Locate the cell with the specified text and output its (X, Y) center coordinate. 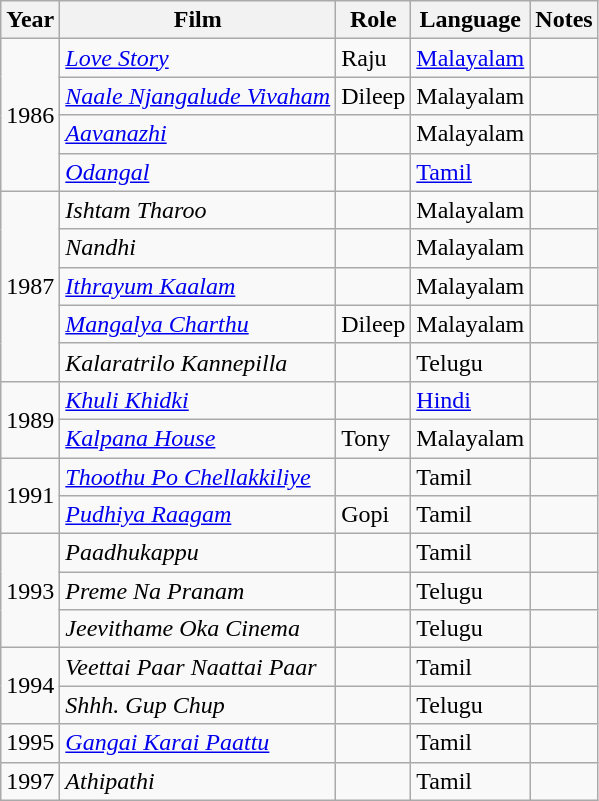
Gopi (374, 515)
Jeevithame Oka Cinema (198, 629)
Athipathi (198, 781)
Kalpana House (198, 438)
1987 (30, 286)
Aavanazhi (198, 134)
Preme Na Pranam (198, 591)
Role (374, 20)
1991 (30, 496)
Khuli Khidki (198, 400)
Pudhiya Raagam (198, 515)
Veettai Paar Naattai Paar (198, 667)
Thoothu Po Chellakkiliye (198, 477)
Tony (374, 438)
1995 (30, 743)
Nandhi (198, 248)
Notes (564, 20)
Year (30, 20)
Ishtam Tharoo (198, 210)
1986 (30, 115)
1997 (30, 781)
Paadhukappu (198, 553)
Mangalya Charthu (198, 324)
Language (470, 20)
1994 (30, 686)
Naale Njangalude Vivaham (198, 96)
Raju (374, 58)
Film (198, 20)
Ithrayum Kaalam (198, 286)
1993 (30, 591)
Shhh. Gup Chup (198, 705)
Kalaratrilo Kannepilla (198, 362)
Love Story (198, 58)
Odangal (198, 172)
Gangai Karai Paattu (198, 743)
1989 (30, 419)
Hindi (470, 400)
